Determine the [X, Y] coordinate at the center of the cell enclosing the given text.  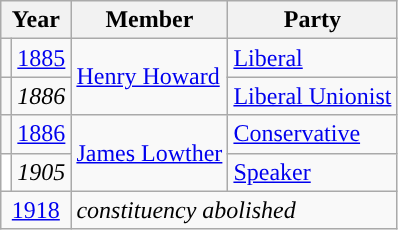
1918 [36, 210]
Party [312, 20]
Henry Howard [150, 77]
1885 [42, 58]
Year [36, 20]
Member [150, 20]
Liberal Unionist [312, 96]
Conservative [312, 134]
Speaker [312, 172]
1905 [42, 172]
James Lowther [150, 153]
constituency abolished [234, 210]
Liberal [312, 58]
